Provide the [X, Y] coordinate of the cell's center where the given text is located.  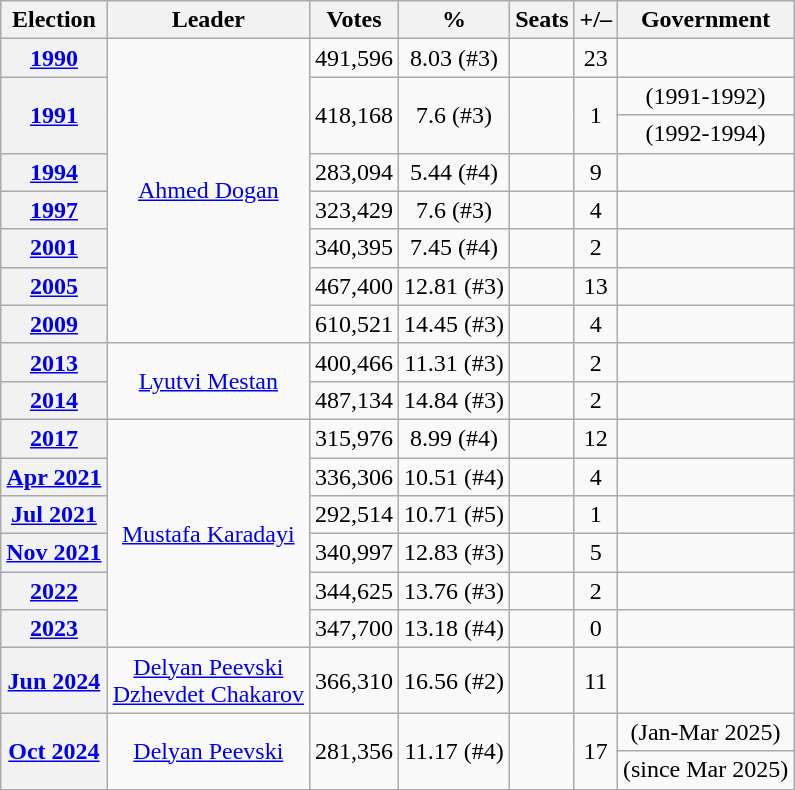
0 [596, 629]
Jun 2024 [54, 680]
9 [596, 172]
12.81 (#3) [454, 286]
1994 [54, 172]
Government [705, 20]
(since Mar 2025) [705, 770]
14.45 (#3) [454, 324]
487,134 [354, 400]
315,976 [354, 438]
Election [54, 20]
292,514 [354, 515]
Nov 2021 [54, 553]
+/– [596, 20]
12 [596, 438]
281,356 [354, 751]
Delyan PeevskiDzhevdet Chakarov [208, 680]
610,521 [354, 324]
340,395 [354, 248]
13 [596, 286]
323,429 [354, 210]
8.03 (#3) [454, 58]
Leader [208, 20]
Mustafa Karadayi [208, 533]
Apr 2021 [54, 477]
7.45 (#4) [454, 248]
10.51 (#4) [454, 477]
2023 [54, 629]
2014 [54, 400]
Lyutvi Mestan [208, 381]
366,310 [354, 680]
2005 [54, 286]
23 [596, 58]
5.44 (#4) [454, 172]
336,306 [354, 477]
(1992-1994) [705, 134]
1991 [54, 115]
12.83 (#3) [454, 553]
% [454, 20]
13.18 (#4) [454, 629]
16.56 (#2) [454, 680]
1997 [54, 210]
283,094 [354, 172]
400,466 [354, 362]
Ahmed Dogan [208, 191]
2017 [54, 438]
8.99 (#4) [454, 438]
2009 [54, 324]
11.31 (#3) [454, 362]
491,596 [354, 58]
340,997 [354, 553]
5 [596, 553]
Votes [354, 20]
2001 [54, 248]
(Jan-Mar 2025) [705, 732]
344,625 [354, 591]
418,168 [354, 115]
1990 [54, 58]
17 [596, 751]
347,700 [354, 629]
11.17 (#4) [454, 751]
(1991-1992) [705, 96]
Oct 2024 [54, 751]
Delyan Peevski [208, 751]
2022 [54, 591]
Seats [542, 20]
10.71 (#5) [454, 515]
14.84 (#3) [454, 400]
467,400 [354, 286]
2013 [54, 362]
Jul 2021 [54, 515]
11 [596, 680]
13.76 (#3) [454, 591]
